Find where the given text appears and provide that cell's center as (X, Y) coordinate. 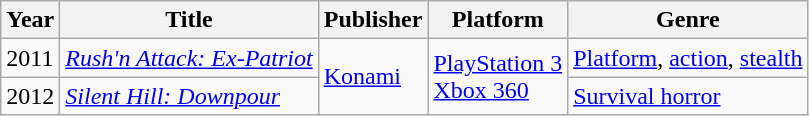
Platform (498, 20)
Genre (688, 20)
Title (189, 20)
Platform, action, stealth (688, 58)
Silent Hill: Downpour (189, 96)
Rush'n Attack: Ex-Patriot (189, 58)
PlayStation 3Xbox 360 (498, 77)
Survival horror (688, 96)
Year (30, 20)
2011 (30, 58)
Publisher (373, 20)
Konami (373, 77)
2012 (30, 96)
